Extract the [X, Y] coordinate from the center of the cell holding the provided text.  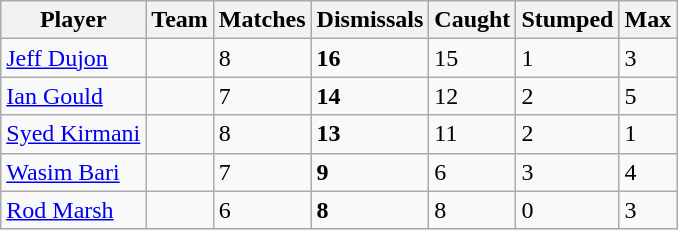
Max [648, 20]
Syed Kirmani [74, 134]
14 [370, 96]
5 [648, 96]
Ian Gould [74, 96]
11 [472, 134]
0 [568, 210]
Team [180, 20]
15 [472, 58]
Jeff Dujon [74, 58]
9 [370, 172]
Wasim Bari [74, 172]
Stumped [568, 20]
Caught [472, 20]
16 [370, 58]
13 [370, 134]
4 [648, 172]
Player [74, 20]
12 [472, 96]
Matches [262, 20]
Dismissals [370, 20]
Rod Marsh [74, 210]
